From the cell containing the given text, extract its center point as [X, Y] coordinate. 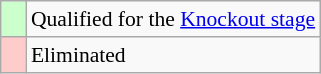
Eliminated [173, 55]
Qualified for the Knockout stage [173, 19]
